Pinpoint the cell where the given text exists, returning its (x, y) midpoint coordinate. 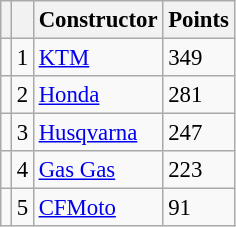
4 (22, 170)
3 (22, 133)
5 (22, 208)
Constructor (98, 20)
CFMoto (98, 208)
281 (198, 95)
KTM (98, 58)
Points (198, 20)
349 (198, 58)
2 (22, 95)
91 (198, 208)
Gas Gas (98, 170)
223 (198, 170)
247 (198, 133)
Husqvarna (98, 133)
Honda (98, 95)
1 (22, 58)
